Scan for the cell matching the given text and deliver its [X, Y] coordinate at center. 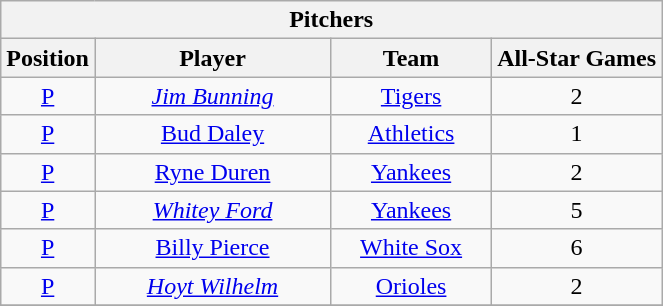
Team [412, 58]
Bud Daley [212, 134]
Jim Bunning [212, 96]
Pitchers [332, 20]
Hoyt Wilhelm [212, 286]
6 [577, 248]
Orioles [412, 286]
Billy Pierce [212, 248]
Position [48, 58]
White Sox [412, 248]
Ryne Duren [212, 172]
Player [212, 58]
Whitey Ford [212, 210]
Athletics [412, 134]
Tigers [412, 96]
1 [577, 134]
5 [577, 210]
All-Star Games [577, 58]
